Scan for the cell matching the given text and deliver its [x, y] coordinate at center. 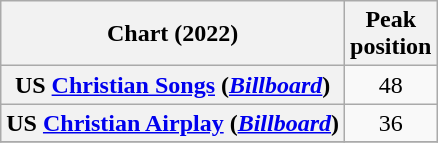
Peak position [391, 34]
36 [391, 123]
US Christian Airplay (Billboard) [173, 123]
Chart (2022) [173, 34]
US Christian Songs (Billboard) [173, 85]
48 [391, 85]
